Return the [x, y] coordinate for the center point of the cell that contains the specified text.  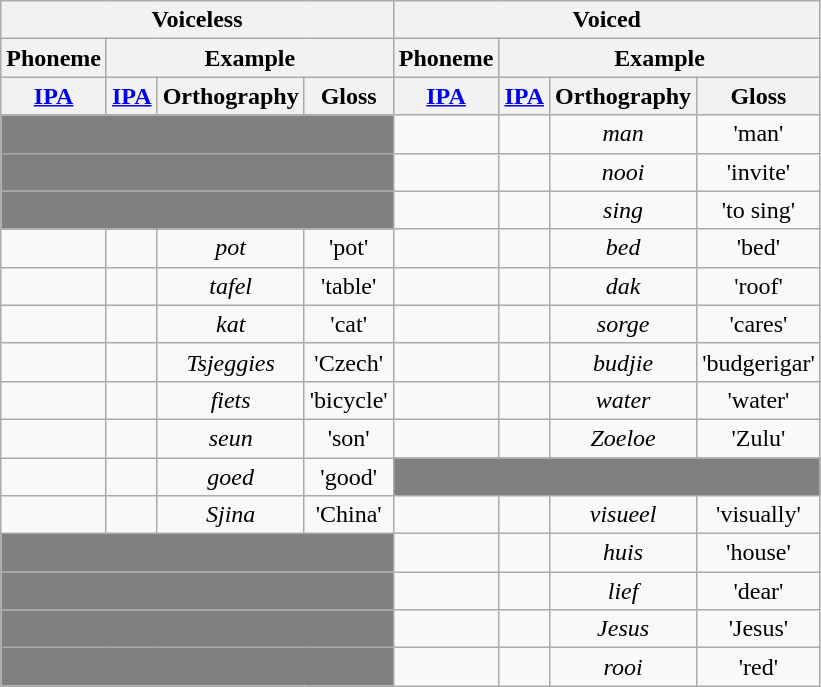
kat [230, 324]
Sjina [230, 515]
'to sing' [759, 210]
visueel [624, 515]
water [624, 400]
'China' [348, 515]
Tsjeggies [230, 362]
rooi [624, 667]
'man' [759, 134]
lief [624, 591]
'son' [348, 438]
budjie [624, 362]
seun [230, 438]
'cares' [759, 324]
'invite' [759, 172]
'Zulu' [759, 438]
'Czech' [348, 362]
'house' [759, 553]
'budgerigar' [759, 362]
sorge [624, 324]
nooi [624, 172]
dak [624, 286]
'water' [759, 400]
'cat' [348, 324]
'pot' [348, 248]
'bed' [759, 248]
Jesus [624, 629]
fiets [230, 400]
'red' [759, 667]
Zoeloe [624, 438]
'dear' [759, 591]
goed [230, 477]
'roof' [759, 286]
man [624, 134]
Voiced [606, 20]
sing [624, 210]
tafel [230, 286]
bed [624, 248]
'visually' [759, 515]
'good' [348, 477]
huis [624, 553]
'bicycle' [348, 400]
'table' [348, 286]
pot [230, 248]
Voiceless [197, 20]
'Jesus' [759, 629]
